Return [x, y] of the center of cell containing provided text 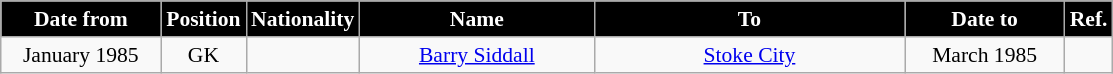
January 1985 [81, 55]
Position [204, 19]
Barry Siddall [476, 55]
To [749, 19]
Ref. [1089, 19]
Date from [81, 19]
Name [476, 19]
Date to [985, 19]
Stoke City [749, 55]
March 1985 [985, 55]
Nationality [302, 19]
GK [204, 55]
